Extract the (x, y) coordinate from the center of the cell holding the provided text.  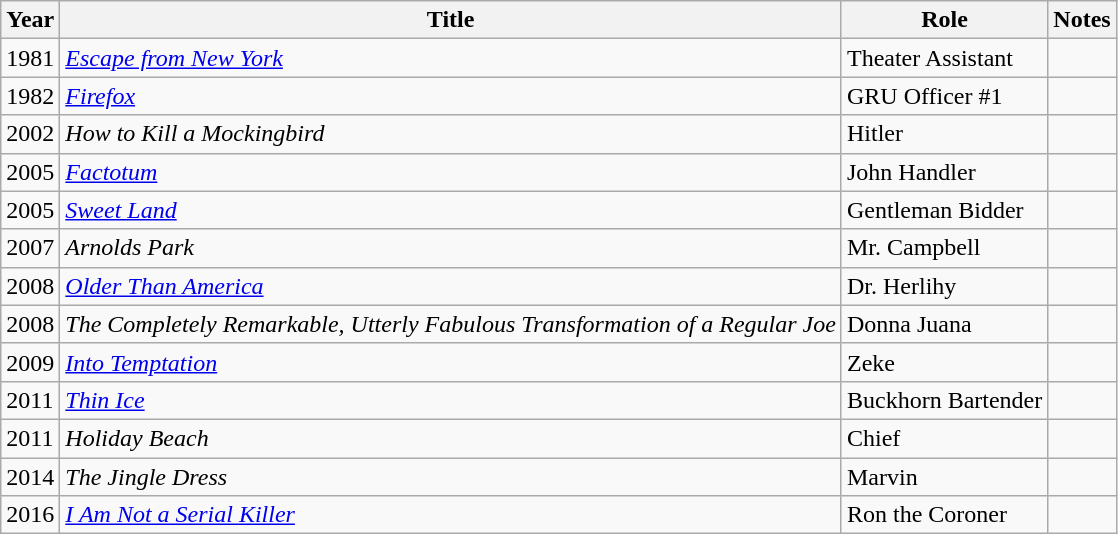
Older Than America (451, 286)
Title (451, 20)
2016 (30, 515)
John Handler (944, 172)
Arnolds Park (451, 248)
Chief (944, 438)
2014 (30, 477)
The Jingle Dress (451, 477)
1982 (30, 96)
Notes (1082, 20)
Buckhorn Bartender (944, 400)
Ron the Coroner (944, 515)
Donna Juana (944, 324)
Firefox (451, 96)
Zeke (944, 362)
Gentleman Bidder (944, 210)
2007 (30, 248)
How to Kill a Mockingbird (451, 134)
2009 (30, 362)
Thin Ice (451, 400)
GRU Officer #1 (944, 96)
The Completely Remarkable, Utterly Fabulous Transformation of a Regular Joe (451, 324)
Into Temptation (451, 362)
Theater Assistant (944, 58)
Role (944, 20)
Factotum (451, 172)
Sweet Land (451, 210)
Escape from New York (451, 58)
I Am Not a Serial Killer (451, 515)
1981 (30, 58)
2002 (30, 134)
Dr. Herlihy (944, 286)
Holiday Beach (451, 438)
Marvin (944, 477)
Hitler (944, 134)
Mr. Campbell (944, 248)
Year (30, 20)
